Return (X, Y) of the center of cell containing provided text 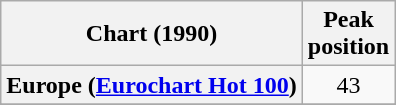
Peakposition (348, 34)
43 (348, 85)
Europe (Eurochart Hot 100) (152, 85)
Chart (1990) (152, 34)
